Output the [X, Y] coordinate of the center of the cell containing the given text.  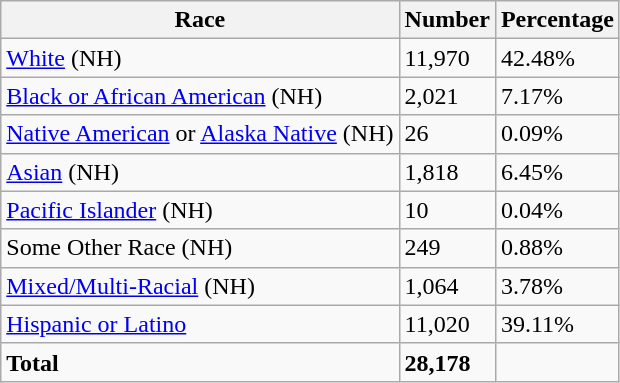
0.09% [557, 134]
White (NH) [200, 58]
Total [200, 362]
42.48% [557, 58]
Asian (NH) [200, 172]
0.88% [557, 248]
3.78% [557, 286]
1,818 [447, 172]
Hispanic or Latino [200, 324]
Native American or Alaska Native (NH) [200, 134]
0.04% [557, 210]
249 [447, 248]
10 [447, 210]
1,064 [447, 286]
Black or African American (NH) [200, 96]
26 [447, 134]
11,970 [447, 58]
Number [447, 20]
Pacific Islander (NH) [200, 210]
11,020 [447, 324]
39.11% [557, 324]
Race [200, 20]
2,021 [447, 96]
7.17% [557, 96]
Some Other Race (NH) [200, 248]
28,178 [447, 362]
Percentage [557, 20]
6.45% [557, 172]
Mixed/Multi-Racial (NH) [200, 286]
